Locate the cell with the specified text and output its [x, y] center coordinate. 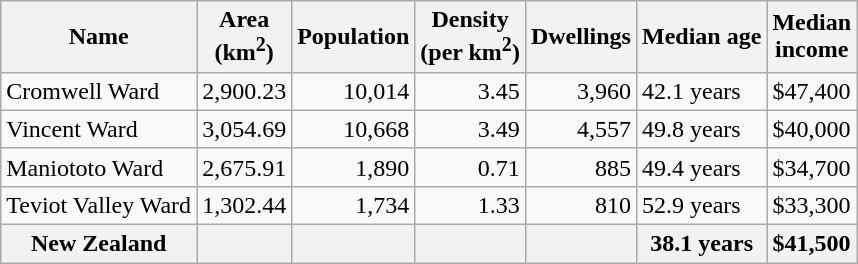
3,960 [580, 91]
885 [580, 167]
38.1 years [701, 244]
3.45 [470, 91]
Cromwell Ward [99, 91]
Name [99, 37]
Vincent Ward [99, 129]
1.33 [470, 205]
810 [580, 205]
$41,500 [812, 244]
1,302.44 [244, 205]
3,054.69 [244, 129]
Area(km2) [244, 37]
$40,000 [812, 129]
Teviot Valley Ward [99, 205]
$34,700 [812, 167]
Population [354, 37]
Medianincome [812, 37]
$33,300 [812, 205]
10,014 [354, 91]
49.8 years [701, 129]
1,734 [354, 205]
Density(per km2) [470, 37]
2,675.91 [244, 167]
0.71 [470, 167]
4,557 [580, 129]
New Zealand [99, 244]
Median age [701, 37]
49.4 years [701, 167]
Maniototo Ward [99, 167]
1,890 [354, 167]
52.9 years [701, 205]
2,900.23 [244, 91]
3.49 [470, 129]
42.1 years [701, 91]
Dwellings [580, 37]
10,668 [354, 129]
$47,400 [812, 91]
